Extract the (x, y) coordinate from the center of the cell holding the provided text.  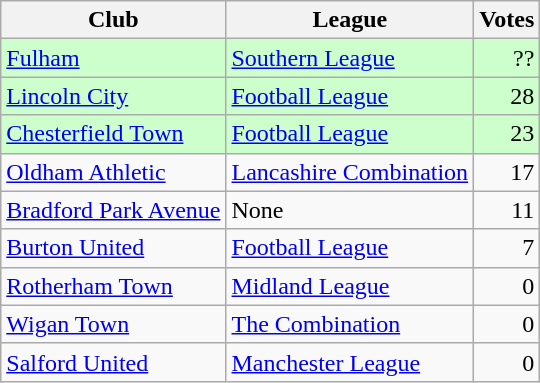
Lincoln City (114, 96)
Midland League (350, 286)
The Combination (350, 324)
None (350, 210)
Club (114, 20)
Rotherham Town (114, 286)
7 (507, 248)
Oldham Athletic (114, 172)
Votes (507, 20)
League (350, 20)
Fulham (114, 58)
17 (507, 172)
28 (507, 96)
Manchester League (350, 362)
Southern League (350, 58)
Burton United (114, 248)
Salford United (114, 362)
Chesterfield Town (114, 134)
Wigan Town (114, 324)
11 (507, 210)
?? (507, 58)
Bradford Park Avenue (114, 210)
Lancashire Combination (350, 172)
23 (507, 134)
